Determine the (X, Y) coordinate at the center of the cell enclosing the given text.  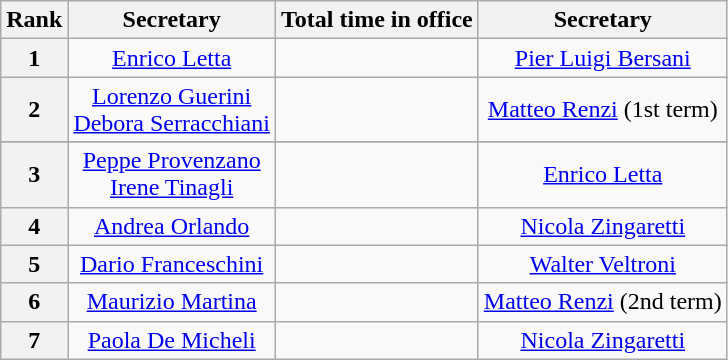
Rank (34, 20)
Matteo Renzi (2nd term) (602, 302)
2 (34, 110)
Paola De Micheli (172, 340)
4 (34, 226)
Total time in office (376, 20)
Andrea Orlando (172, 226)
Walter Veltroni (602, 264)
Dario Franceschini (172, 264)
7 (34, 340)
Maurizio Martina (172, 302)
5 (34, 264)
Pier Luigi Bersani (602, 58)
3 (34, 174)
6 (34, 302)
Peppe ProvenzanoIrene Tinagli (172, 174)
1 (34, 58)
Lorenzo GueriniDebora Serracchiani (172, 110)
Matteo Renzi (1st term) (602, 110)
